Determine the [x, y] coordinate at the center of the cell enclosing the given text.  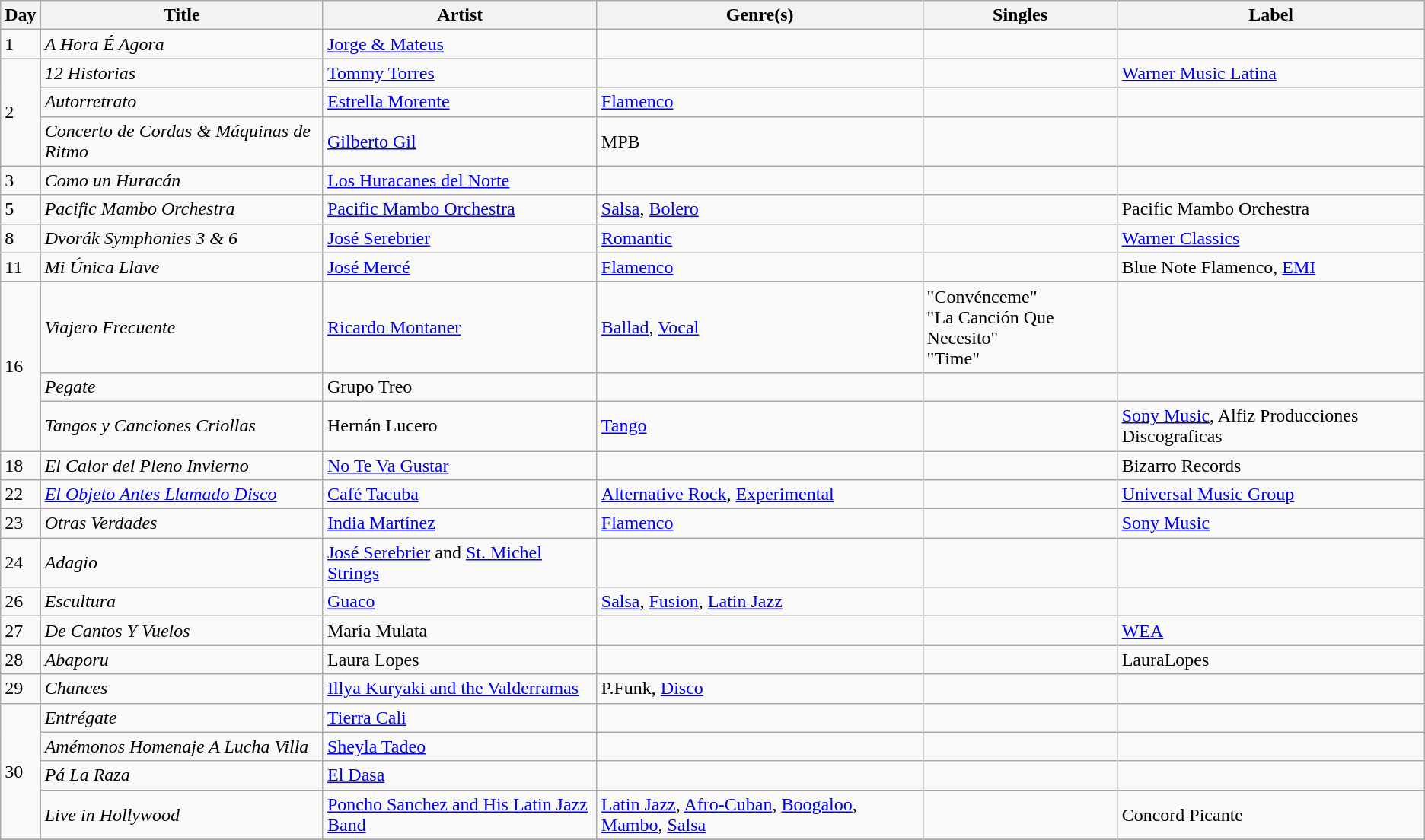
27 [21, 631]
Pegate [181, 387]
30 [21, 772]
Otras Verdades [181, 523]
WEA [1271, 631]
Ballad, Vocal [760, 327]
23 [21, 523]
Dvorák Symphonies 3 & 6 [181, 238]
No Te Va Gustar [460, 465]
Poncho Sanchez and His Latin Jazz Band [460, 814]
28 [21, 660]
Escultura [181, 602]
16 [21, 366]
Laura Lopes [460, 660]
De Cantos Y Vuelos [181, 631]
Singles [1020, 15]
24 [21, 563]
MPB [760, 142]
Mi Única Llave [181, 267]
8 [21, 238]
Los Huracanes del Norte [460, 180]
José Mercé [460, 267]
José Serebrier and St. Michel Strings [460, 563]
Sony Music, Alfiz Producciones Discograficas [1271, 426]
Alternative Rock, Experimental [760, 495]
Warner Music Latina [1271, 73]
Sheyla Tadeo [460, 746]
3 [21, 180]
Concerto de Cordas & Máquinas de Ritmo [181, 142]
A Hora É Agora [181, 44]
18 [21, 465]
22 [21, 495]
Como un Huracán [181, 180]
Pá La Raza [181, 775]
India Martínez [460, 523]
El Calor del Pleno Invierno [181, 465]
5 [21, 209]
"Convénceme""La Canción Que Necesito""Time" [1020, 327]
Grupo Treo [460, 387]
P.Funk, Disco [760, 689]
Salsa, Fusion, Latin Jazz [760, 602]
Live in Hollywood [181, 814]
Warner Classics [1271, 238]
Jorge & Mateus [460, 44]
12 Historias [181, 73]
Ricardo Montaner [460, 327]
29 [21, 689]
Adagio [181, 563]
Amémonos Homenaje A Lucha Villa [181, 746]
26 [21, 602]
Blue Note Flamenco, EMI [1271, 267]
Illya Kuryaki and the Valderramas [460, 689]
Day [21, 15]
Label [1271, 15]
Sony Music [1271, 523]
Title [181, 15]
Café Tacuba [460, 495]
Tango [760, 426]
Romantic [760, 238]
José Serebrier [460, 238]
Universal Music Group [1271, 495]
Gilberto Gil [460, 142]
Abaporu [181, 660]
1 [21, 44]
Viajero Frecuente [181, 327]
Chances [181, 689]
El Dasa [460, 775]
Latin Jazz, Afro-Cuban, Boogaloo, Mambo, Salsa [760, 814]
El Objeto Antes Llamado Disco [181, 495]
Concord Picante [1271, 814]
Salsa, Bolero [760, 209]
Guaco [460, 602]
Estrella Morente [460, 102]
Autorretrato [181, 102]
Artist [460, 15]
Genre(s) [760, 15]
Tommy Torres [460, 73]
11 [21, 267]
Bizarro Records [1271, 465]
Entrégate [181, 717]
2 [21, 113]
Tangos y Canciones Criollas [181, 426]
Hernán Lucero [460, 426]
Tierra Cali [460, 717]
María Mulata [460, 631]
LauraLopes [1271, 660]
